Output the [x, y] coordinate of the center of the cell containing the given text.  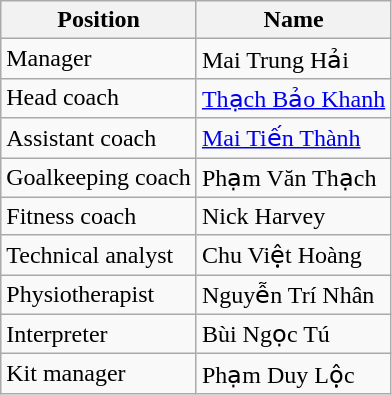
Mai Tiến Thành [293, 138]
Physiotherapist [99, 295]
Assistant coach [99, 138]
Position [99, 20]
Name [293, 20]
Mai Trung Hải [293, 59]
Technical analyst [99, 255]
Head coach [99, 98]
Manager [99, 59]
Phạm Văn Thạch [293, 178]
Nick Harvey [293, 216]
Thạch Bảo Khanh [293, 98]
Phạm Duy Lộc [293, 374]
Nguyễn Trí Nhân [293, 295]
Goalkeeping coach [99, 178]
Kit manager [99, 374]
Bùi Ngọc Tú [293, 334]
Fitness coach [99, 216]
Chu Việt Hoàng [293, 255]
Interpreter [99, 334]
